Return (X, Y) of the center of cell containing provided text 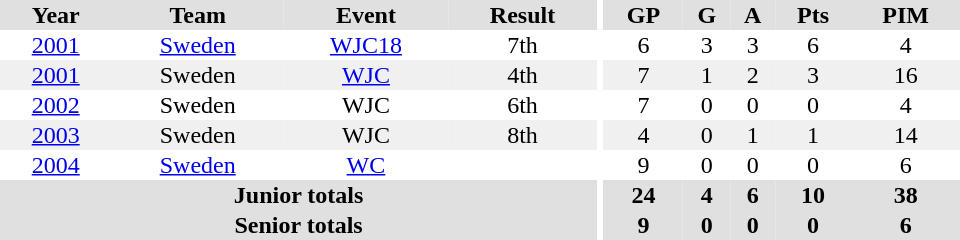
16 (906, 75)
2003 (56, 135)
Team (198, 15)
Year (56, 15)
4th (522, 75)
10 (813, 195)
7th (522, 45)
Junior totals (298, 195)
8th (522, 135)
WC (366, 165)
Event (366, 15)
6th (522, 105)
14 (906, 135)
2002 (56, 105)
PIM (906, 15)
Result (522, 15)
24 (644, 195)
Senior totals (298, 225)
A (752, 15)
Pts (813, 15)
GP (644, 15)
WJC18 (366, 45)
2004 (56, 165)
G (706, 15)
2 (752, 75)
38 (906, 195)
